For the text-containing cell, return its midpoint in [x, y] coordinate format. 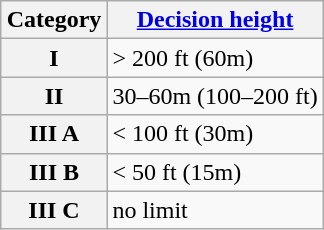
> 200 ft (60m) [215, 58]
III C [54, 210]
Category [54, 20]
no limit [215, 210]
< 100 ft (30m) [215, 134]
II [54, 96]
III B [54, 172]
< 50 ft (15m) [215, 172]
Decision height [215, 20]
30–60m (100–200 ft) [215, 96]
III A [54, 134]
I [54, 58]
